Search for the cell housing the specified text and yield its (x, y) center coordinate. 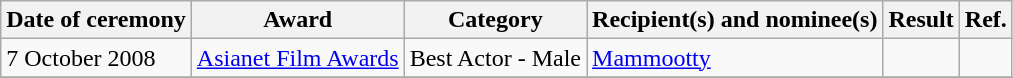
Ref. (986, 20)
Recipient(s) and nominee(s) (735, 20)
Category (495, 20)
7 October 2008 (96, 58)
Award (298, 20)
Asianet Film Awards (298, 58)
Best Actor - Male (495, 58)
Date of ceremony (96, 20)
Result (921, 20)
Mammootty (735, 58)
